Return the (x, y) coordinate for the center point of the cell that contains the specified text.  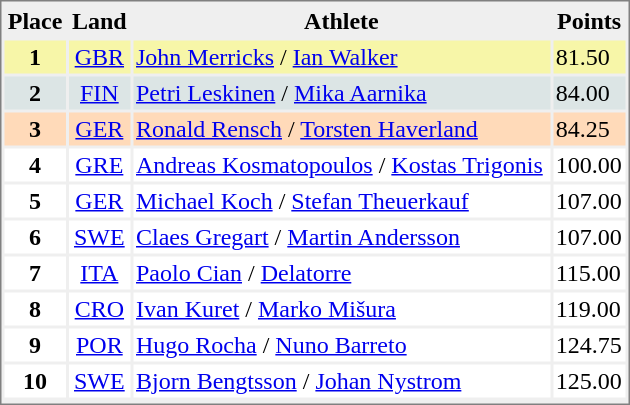
115.00 (590, 272)
125.00 (590, 380)
CRO (100, 308)
GBR (100, 56)
5 (34, 200)
119.00 (590, 308)
1 (34, 56)
3 (34, 128)
Place (34, 20)
Paolo Cian / Delatorre (342, 272)
Michael Koch / Stefan Theuerkauf (342, 200)
Petri Leskinen / Mika Aarnika (342, 92)
81.50 (590, 56)
Claes Gregart / Martin Andersson (342, 236)
ITA (100, 272)
2 (34, 92)
FIN (100, 92)
Points (590, 20)
8 (34, 308)
4 (34, 164)
Land (100, 20)
Athlete (342, 20)
Bjorn Bengtsson / Johan Nystrom (342, 380)
GRE (100, 164)
Ivan Kuret / Marko Mišura (342, 308)
84.00 (590, 92)
POR (100, 344)
Ronald Rensch / Torsten Haverland (342, 128)
84.25 (590, 128)
7 (34, 272)
9 (34, 344)
6 (34, 236)
John Merricks / Ian Walker (342, 56)
Andreas Kosmatopoulos / Kostas Trigonis (342, 164)
10 (34, 380)
Hugo Rocha / Nuno Barreto (342, 344)
100.00 (590, 164)
124.75 (590, 344)
